Return the (x, y) coordinate for the center point of the cell that contains the specified text.  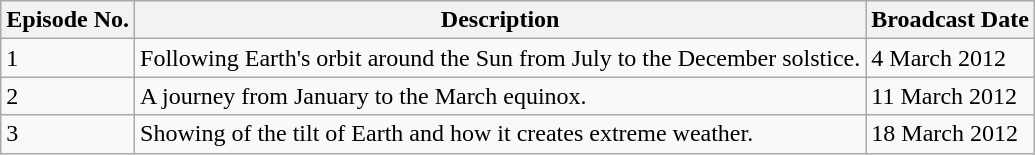
3 (68, 134)
4 March 2012 (950, 58)
18 March 2012 (950, 134)
11 March 2012 (950, 96)
Episode No. (68, 20)
Following Earth's orbit around the Sun from July to the December solstice. (500, 58)
2 (68, 96)
Broadcast Date (950, 20)
Description (500, 20)
A journey from January to the March equinox. (500, 96)
Showing of the tilt of Earth and how it creates extreme weather. (500, 134)
1 (68, 58)
